Pinpoint the cell where the given text exists, returning its (X, Y) midpoint coordinate. 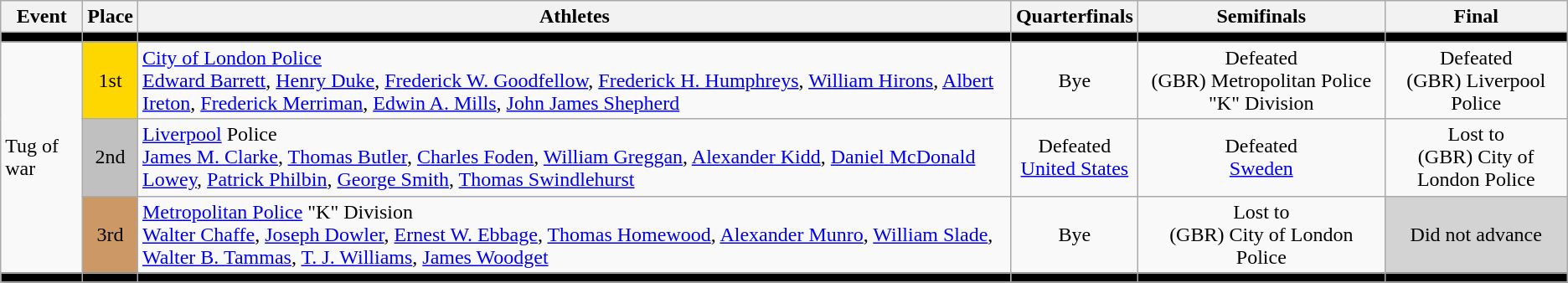
Did not advance (1476, 234)
Event (42, 17)
Quarterfinals (1074, 17)
3rd (111, 234)
Tug of war (42, 157)
Place (111, 17)
Defeated Sweden (1261, 157)
1st (111, 80)
Final (1476, 17)
2nd (111, 157)
Semifinals (1261, 17)
Defeated United States (1074, 157)
Defeated (GBR) Metropolitan Police "K" Division (1261, 80)
Athletes (575, 17)
Defeated (GBR) Liverpool Police (1476, 80)
